Extract the (X, Y) coordinate from the center of the cell holding the provided text.  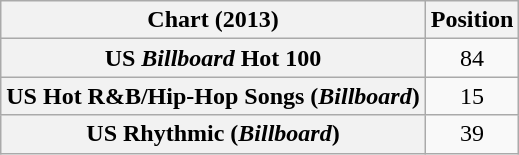
Chart (2013) (213, 20)
US Rhythmic (Billboard) (213, 134)
Position (472, 20)
15 (472, 96)
39 (472, 134)
US Billboard Hot 100 (213, 58)
84 (472, 58)
US Hot R&B/Hip-Hop Songs (Billboard) (213, 96)
